Output the (X, Y) coordinate of the center of the cell containing the given text.  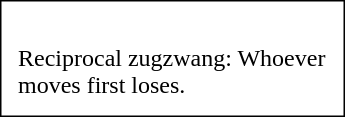
Reciprocal zugzwang: Whoever moves first loses. (172, 58)
